Search for the cell housing the specified text and yield its [X, Y] center coordinate. 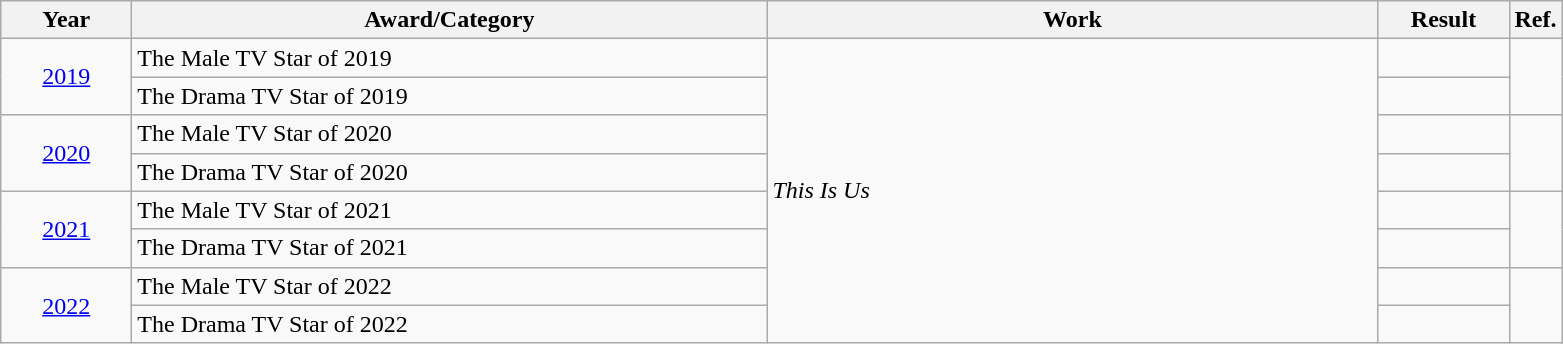
2019 [66, 77]
The Drama TV Star of 2020 [450, 172]
The Male TV Star of 2019 [450, 58]
Year [66, 20]
2021 [66, 229]
2022 [66, 305]
The Male TV Star of 2021 [450, 210]
2020 [66, 153]
The Drama TV Star of 2021 [450, 248]
This Is Us [1072, 191]
Award/Category [450, 20]
The Male TV Star of 2022 [450, 286]
The Drama TV Star of 2022 [450, 324]
The Drama TV Star of 2019 [450, 96]
Result [1444, 20]
Ref. [1536, 20]
Work [1072, 20]
The Male TV Star of 2020 [450, 134]
